Determine the (X, Y) coordinate at the center of the cell enclosing the given text.  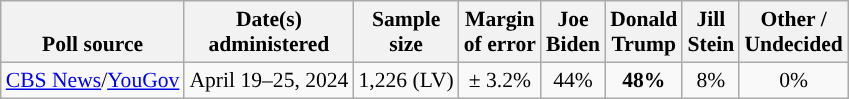
1,226 (LV) (406, 80)
Samplesize (406, 32)
Marginof error (500, 32)
JillStein (710, 32)
0% (793, 80)
8% (710, 80)
April 19–25, 2024 (268, 80)
44% (573, 80)
Poll source (93, 32)
DonaldTrump (644, 32)
CBS News/YouGov (93, 80)
Other /Undecided (793, 32)
± 3.2% (500, 80)
Date(s)administered (268, 32)
48% (644, 80)
JoeBiden (573, 32)
